Identify which cell holds the provided text, then report its [x, y] central coordinate. 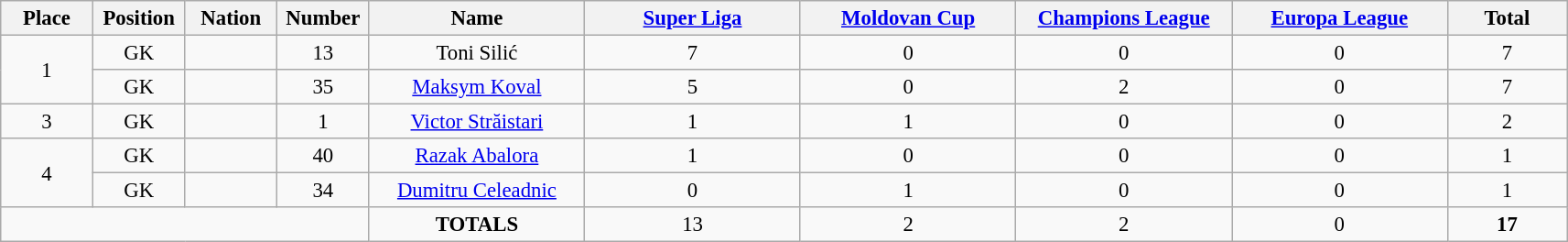
5 [693, 87]
Europa League [1340, 18]
Nation [231, 18]
TOTALS [477, 225]
Position [139, 18]
35 [324, 87]
Moldovan Cup [908, 18]
3 [48, 122]
Total [1507, 18]
40 [324, 156]
Toni Silić [477, 53]
Name [477, 18]
Champions League [1124, 18]
17 [1507, 225]
4 [48, 172]
Victor Străistari [477, 122]
34 [324, 191]
Number [324, 18]
Maksym Koval [477, 87]
Super Liga [693, 18]
Place [48, 18]
Dumitru Celeadnic [477, 191]
Razak Abalora [477, 156]
